Pinpoint the cell where the given text exists, returning its [X, Y] midpoint coordinate. 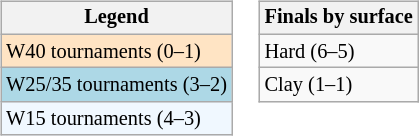
W40 tournaments (0–1) [116, 51]
W25/35 tournaments (3–2) [116, 85]
Legend [116, 18]
Finals by surface [339, 18]
Hard (6–5) [339, 51]
Clay (1–1) [339, 85]
W15 tournaments (4–3) [116, 119]
